Determine the [X, Y] coordinate at the center of the cell enclosing the given text.  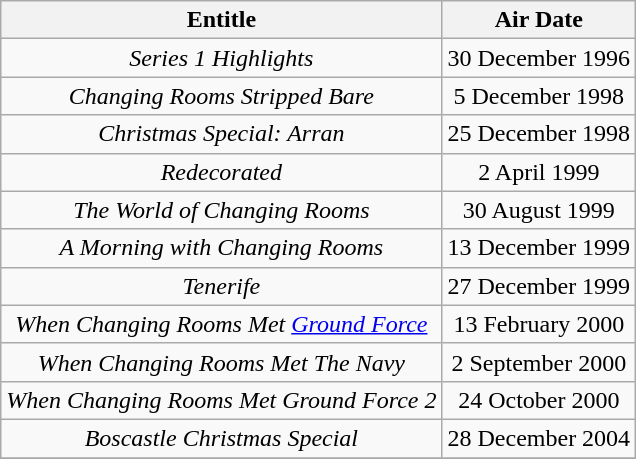
When Changing Rooms Met Ground Force [222, 324]
When Changing Rooms Met The Navy [222, 362]
5 December 1998 [539, 96]
2 September 2000 [539, 362]
Boscastle Christmas Special [222, 438]
Entitle [222, 20]
28 December 2004 [539, 438]
27 December 1999 [539, 286]
Changing Rooms Stripped Bare [222, 96]
Redecorated [222, 172]
30 August 1999 [539, 210]
13 February 2000 [539, 324]
Air Date [539, 20]
24 October 2000 [539, 400]
When Changing Rooms Met Ground Force 2 [222, 400]
25 December 1998 [539, 134]
Series 1 Highlights [222, 58]
Tenerife [222, 286]
2 April 1999 [539, 172]
The World of Changing Rooms [222, 210]
13 December 1999 [539, 248]
30 December 1996 [539, 58]
A Morning with Changing Rooms [222, 248]
Christmas Special: Arran [222, 134]
